Return (x, y) of the center of cell containing provided text 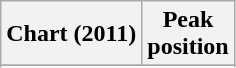
Chart (2011) (72, 34)
Peak position (188, 34)
